Return (x, y) of the center of cell containing provided text 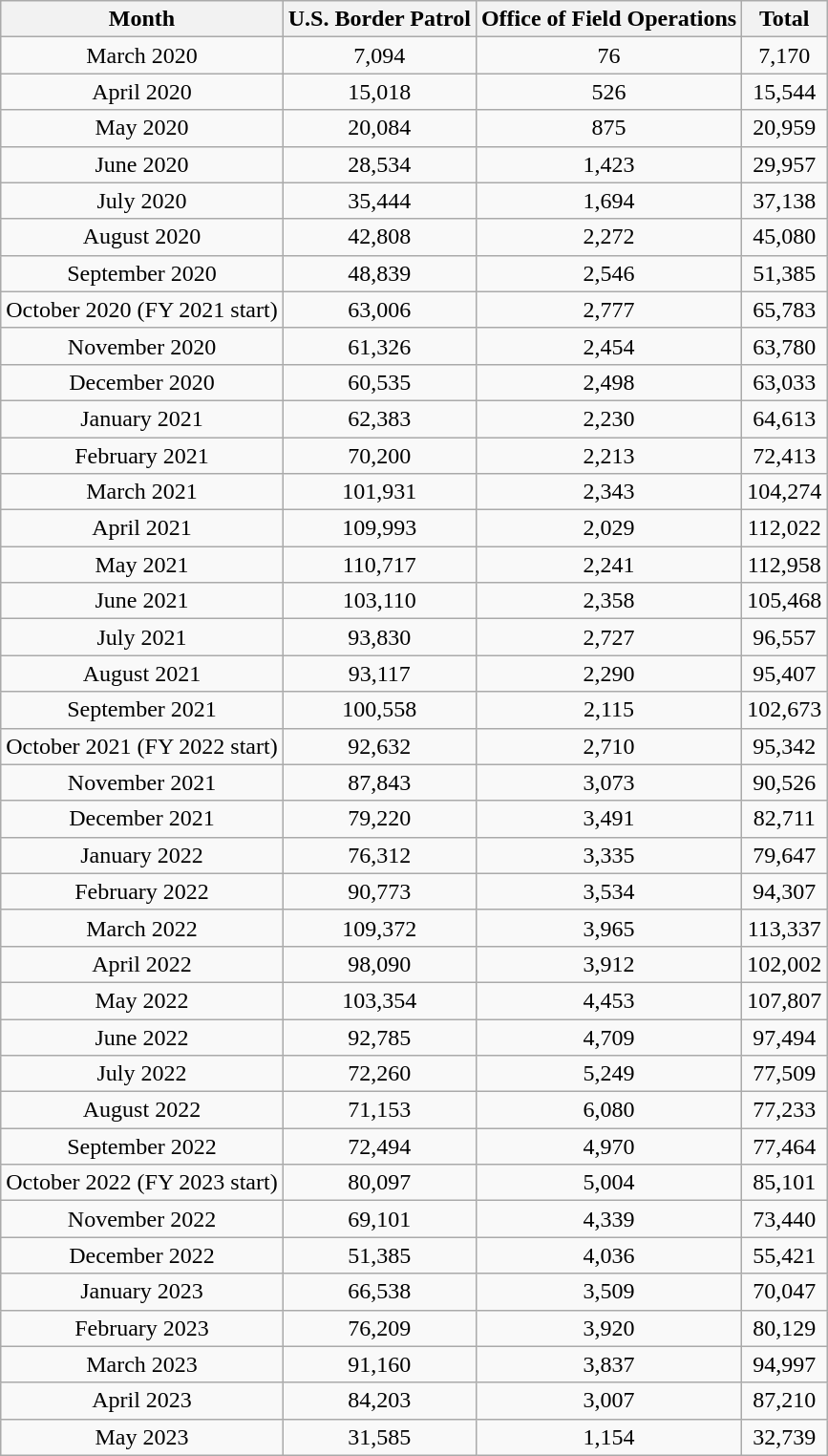
2,454 (608, 346)
72,413 (785, 456)
28,534 (379, 164)
3,534 (608, 891)
April 2020 (141, 92)
100,558 (379, 710)
82,711 (785, 819)
29,957 (785, 164)
15,544 (785, 92)
65,783 (785, 310)
95,342 (785, 746)
May 2023 (141, 1437)
1,154 (608, 1437)
January 2021 (141, 418)
3,920 (608, 1328)
20,959 (785, 128)
79,647 (785, 855)
70,200 (379, 456)
3,335 (608, 855)
66,538 (379, 1292)
June 2020 (141, 164)
2,290 (608, 674)
71,153 (379, 1110)
87,843 (379, 782)
73,440 (785, 1219)
September 2020 (141, 273)
Total (785, 19)
February 2022 (141, 891)
June 2022 (141, 1037)
4,453 (608, 1000)
79,220 (379, 819)
July 2020 (141, 201)
2,029 (608, 528)
3,073 (608, 782)
31,585 (379, 1437)
2,710 (608, 746)
4,970 (608, 1146)
1,694 (608, 201)
June 2021 (141, 601)
November 2022 (141, 1219)
5,004 (608, 1183)
60,535 (379, 382)
63,033 (785, 382)
U.S. Border Patrol (379, 19)
20,084 (379, 128)
7,094 (379, 55)
Office of Field Operations (608, 19)
90,526 (785, 782)
2,358 (608, 601)
2,272 (608, 237)
42,808 (379, 237)
80,129 (785, 1328)
1,423 (608, 164)
77,464 (785, 1146)
March 2023 (141, 1364)
55,421 (785, 1255)
92,632 (379, 746)
January 2022 (141, 855)
113,337 (785, 928)
76,209 (379, 1328)
110,717 (379, 565)
84,203 (379, 1401)
February 2023 (141, 1328)
61,326 (379, 346)
32,739 (785, 1437)
94,997 (785, 1364)
48,839 (379, 273)
Month (141, 19)
3,965 (608, 928)
45,080 (785, 237)
February 2021 (141, 456)
May 2021 (141, 565)
96,557 (785, 637)
77,233 (785, 1110)
2,498 (608, 382)
76 (608, 55)
April 2022 (141, 964)
93,830 (379, 637)
December 2022 (141, 1255)
105,468 (785, 601)
3,491 (608, 819)
December 2021 (141, 819)
November 2020 (141, 346)
72,494 (379, 1146)
97,494 (785, 1037)
103,354 (379, 1000)
September 2021 (141, 710)
37,138 (785, 201)
2,213 (608, 456)
109,372 (379, 928)
March 2020 (141, 55)
90,773 (379, 891)
September 2022 (141, 1146)
92,785 (379, 1037)
April 2021 (141, 528)
62,383 (379, 418)
2,115 (608, 710)
2,230 (608, 418)
2,546 (608, 273)
85,101 (785, 1183)
64,613 (785, 418)
7,170 (785, 55)
109,993 (379, 528)
3,912 (608, 964)
77,509 (785, 1074)
94,307 (785, 891)
July 2022 (141, 1074)
May 2022 (141, 1000)
4,709 (608, 1037)
15,018 (379, 92)
3,837 (608, 1364)
107,807 (785, 1000)
July 2021 (141, 637)
35,444 (379, 201)
102,673 (785, 710)
March 2022 (141, 928)
87,210 (785, 1401)
3,007 (608, 1401)
6,080 (608, 1110)
103,110 (379, 601)
5,249 (608, 1074)
March 2021 (141, 492)
2,727 (608, 637)
October 2022 (FY 2023 start) (141, 1183)
63,006 (379, 310)
2,241 (608, 565)
95,407 (785, 674)
93,117 (379, 674)
104,274 (785, 492)
91,160 (379, 1364)
80,097 (379, 1183)
875 (608, 128)
August 2022 (141, 1110)
2,343 (608, 492)
4,036 (608, 1255)
August 2021 (141, 674)
70,047 (785, 1292)
December 2020 (141, 382)
January 2023 (141, 1292)
526 (608, 92)
May 2020 (141, 128)
101,931 (379, 492)
2,777 (608, 310)
98,090 (379, 964)
63,780 (785, 346)
112,958 (785, 565)
69,101 (379, 1219)
4,339 (608, 1219)
72,260 (379, 1074)
112,022 (785, 528)
October 2020 (FY 2021 start) (141, 310)
102,002 (785, 964)
3,509 (608, 1292)
October 2021 (FY 2022 start) (141, 746)
76,312 (379, 855)
November 2021 (141, 782)
August 2020 (141, 237)
April 2023 (141, 1401)
